Provide the [x, y] coordinate of the cell's center where the given text is located.  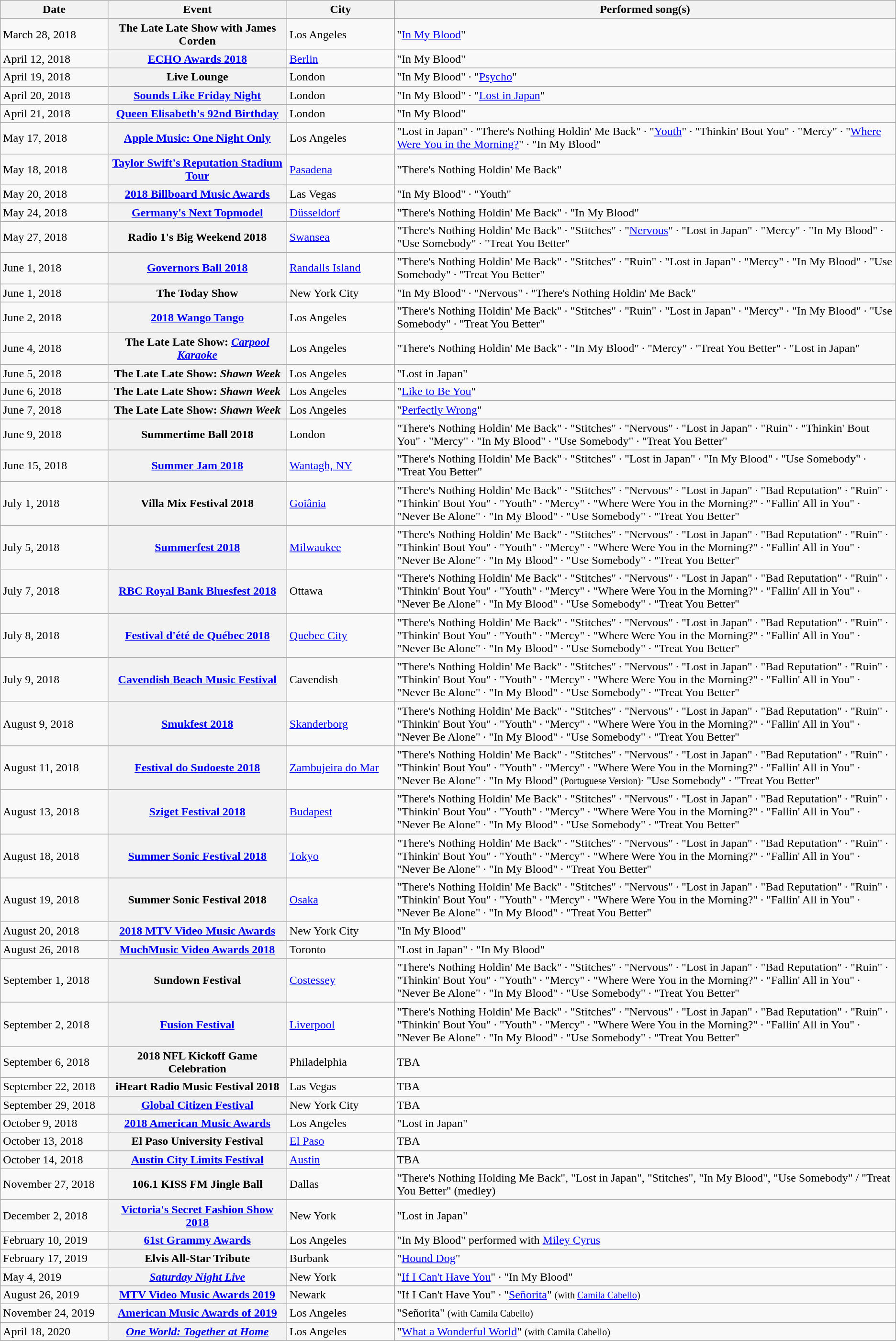
June 15, 2018 [54, 465]
Global Citizen Festival [197, 1105]
Germany's Next Topmodel [197, 212]
Zambujeira do Mar [340, 767]
Randalls Island [340, 268]
August 20, 2018 [54, 931]
February 17, 2019 [54, 1258]
Event [197, 10]
May 27, 2018 [54, 237]
Cavendish [340, 679]
March 28, 2018 [54, 34]
June 5, 2018 [54, 373]
"If I Can't Have You" · "In My Blood" [645, 1277]
April 18, 2020 [54, 1331]
"Like to Be You" [645, 392]
Elvis All-Star Tribute [197, 1258]
September 6, 2018 [54, 1062]
Villa Mix Festival 2018 [197, 503]
"There's Nothing Holdin' Me Back" · "Stitches" · "Nervous" · "Lost in Japan" · "Mercy" · "In My Blood" · "Use Somebody" · "Treat You Better" [645, 237]
American Music Awards of 2019 [197, 1313]
May 18, 2018 [54, 169]
November 24, 2019 [54, 1313]
September 22, 2018 [54, 1087]
May 17, 2018 [54, 138]
October 13, 2018 [54, 1141]
2018 Billboard Music Awards [197, 194]
June 7, 2018 [54, 410]
August 26, 2018 [54, 949]
June 6, 2018 [54, 392]
Berlin [340, 59]
2018 MTV Video Music Awards [197, 931]
Taylor Swift's Reputation Stadium Tour [197, 169]
"In My Blood" · "Psycho" [645, 77]
August 11, 2018 [54, 767]
June 9, 2018 [54, 435]
ECHO Awards 2018 [197, 59]
August 9, 2018 [54, 723]
May 24, 2018 [54, 212]
2018 American Music Awards [197, 1123]
"There's Nothing Holding Me Back", "Lost in Japan", "Stitches", "In My Blood", "Use Somebody" / "Treat You Better" (medley) [645, 1184]
One World: Together at Home [197, 1331]
August 19, 2018 [54, 900]
Budapest [340, 811]
September 1, 2018 [54, 980]
"In My Blood" · "Lost in Japan" [645, 95]
Performed song(s) [645, 10]
July 9, 2018 [54, 679]
"There's Nothing Holdin' Me Back" [645, 169]
"Señorita" (with Camila Cabello) [645, 1313]
Radio 1's Big Weekend 2018 [197, 237]
Date [54, 10]
April 12, 2018 [54, 59]
Festival do Sudoeste 2018 [197, 767]
May 4, 2019 [54, 1277]
"In My Blood" · "Youth" [645, 194]
Governors Ball 2018 [197, 268]
"In My Blood" · "Nervous" · "There's Nothing Holdin' Me Back" [645, 293]
October 14, 2018 [54, 1160]
May 20, 2018 [54, 194]
The Late Late Show with James Corden [197, 34]
February 10, 2019 [54, 1240]
April 19, 2018 [54, 77]
Sziget Festival 2018 [197, 811]
Newark [340, 1295]
"Perfectly Wrong" [645, 410]
July 1, 2018 [54, 503]
August 18, 2018 [54, 856]
October 9, 2018 [54, 1123]
July 5, 2018 [54, 547]
Summerfest 2018 [197, 547]
City [340, 10]
September 2, 2018 [54, 1025]
Skanderborg [340, 723]
Victoria's Secret Fashion Show 2018 [197, 1215]
September 29, 2018 [54, 1105]
July 7, 2018 [54, 591]
Queen Elisabeth's 92nd Birthday [197, 113]
Austin City Limits Festival [197, 1160]
2018 Wango Tango [197, 318]
Sundown Festival [197, 980]
Wantagh, NY [340, 465]
August 26, 2019 [54, 1295]
Sounds Like Friday Night [197, 95]
MTV Video Music Awards 2019 [197, 1295]
Goiânia [340, 503]
Pasadena [340, 169]
"If I Can't Have You" · "Señorita" (with Camila Cabello) [645, 1295]
Swansea [340, 237]
"In My Blood" performed with Miley Cyrus [645, 1240]
Philadelphia [340, 1062]
Summer Jam 2018 [197, 465]
July 8, 2018 [54, 635]
The Today Show [197, 293]
MuchMusic Video Awards 2018 [197, 949]
Dallas [340, 1184]
Costessey [340, 980]
The Late Late Show: Carpool Karaoke [197, 349]
Cavendish Beach Music Festival [197, 679]
Liverpool [340, 1025]
"Hound Dog" [645, 1258]
Apple Music: One Night Only [197, 138]
Milwaukee [340, 547]
Osaka [340, 900]
Saturday Night Live [197, 1277]
August 13, 2018 [54, 811]
June 2, 2018 [54, 318]
"Lost in Japan" · "In My Blood" [645, 949]
Ottawa [340, 591]
Fusion Festival [197, 1025]
Toronto [340, 949]
106.1 KISS FM Jingle Ball [197, 1184]
December 2, 2018 [54, 1215]
"There's Nothing Holdin' Me Back" · "In My Blood" · "Mercy" · "Treat You Better" · "Lost in Japan" [645, 349]
Düsseldorf [340, 212]
RBC Royal Bank Bluesfest 2018 [197, 591]
June 4, 2018 [54, 349]
November 27, 2018 [54, 1184]
"There's Nothing Holdin' Me Back" · "Stitches" · "Lost in Japan" · "In My Blood" · "Use Somebody" · "Treat You Better" [645, 465]
Live Lounge [197, 77]
April 20, 2018 [54, 95]
Festival d'été de Québec 2018 [197, 635]
Austin [340, 1160]
Quebec City [340, 635]
Smukfest 2018 [197, 723]
iHeart Radio Music Festival 2018 [197, 1087]
Summertime Ball 2018 [197, 435]
Burbank [340, 1258]
El Paso [340, 1141]
Tokyo [340, 856]
"Lost in Japan" · "There's Nothing Holdin' Me Back" · "Youth" · "Thinkin' Bout You" · "Mercy" · "Where Were You in the Morning?" · "In My Blood" [645, 138]
"There's Nothing Holdin' Me Back" · "In My Blood" [645, 212]
61st Grammy Awards [197, 1240]
2018 NFL Kickoff Game Celebration [197, 1062]
El Paso University Festival [197, 1141]
April 21, 2018 [54, 113]
"What a Wonderful World" (with Camila Cabello) [645, 1331]
